Output the [x, y] coordinate of the center of the cell containing the given text.  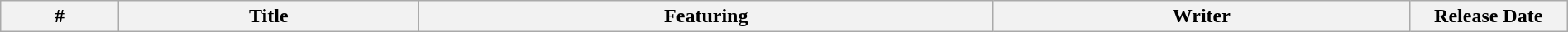
Featuring [706, 16]
Writer [1201, 16]
Title [268, 16]
# [60, 16]
Release Date [1489, 16]
